Return the (X, Y) coordinate for the center point of the cell that contains the specified text.  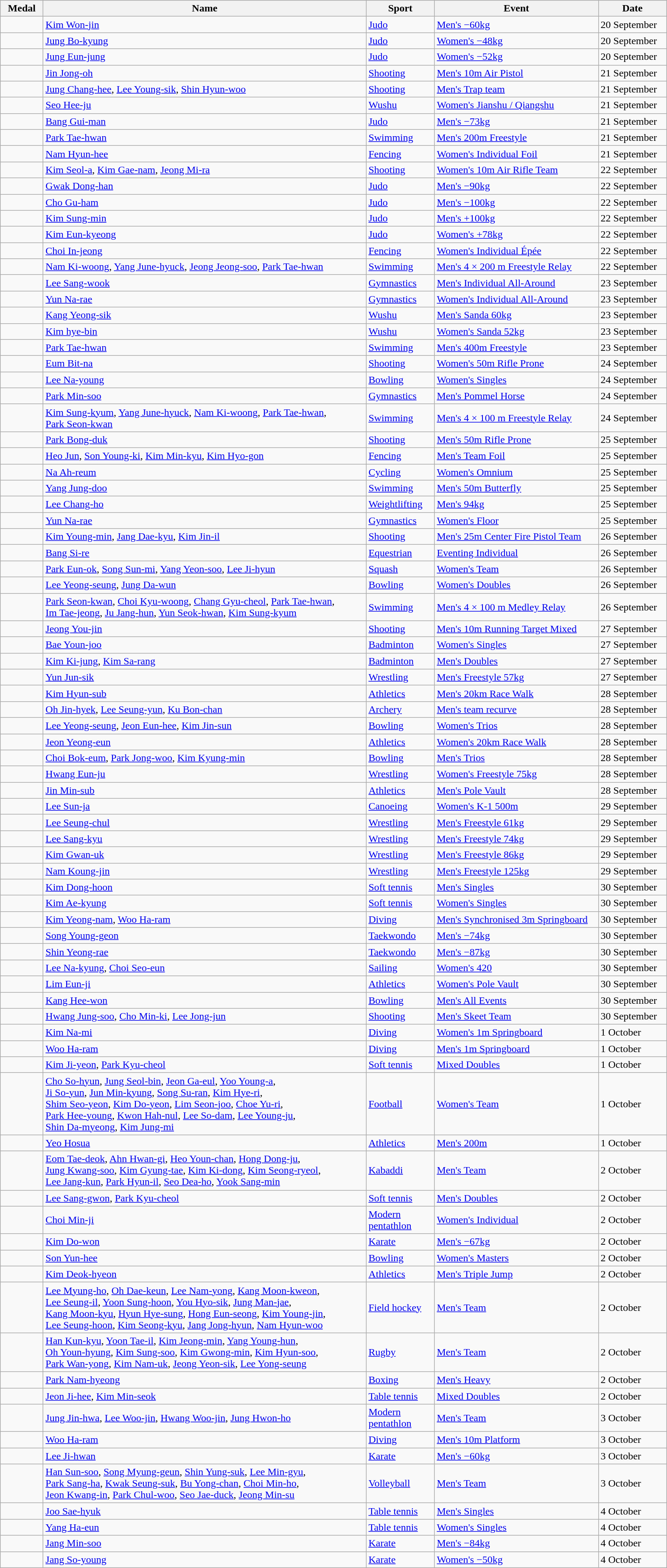
Men's −84kg (516, 1543)
Women's Sanda 52kg (516, 331)
Yang Jung-doo (205, 488)
Men's Pommel Horse (516, 396)
Yun Jun-sik (205, 677)
Men's 20km Race Walk (516, 693)
Men's +100kg (516, 218)
Kim Ae-kyung (205, 903)
Men's 25m Center Fire Pistol Team (516, 537)
Men's 10m Air Pistol (516, 73)
Jung Eun-jung (205, 57)
Kim Sung-min (205, 218)
Field hockey (401, 1308)
Women's 420 (516, 968)
Heo Jun, Son Young-ki, Kim Min-kyu, Kim Hyo-gon (205, 456)
Kim Ji-yeon, Park Kyu-cheol (205, 1065)
Jin Jong-oh (205, 73)
Women's 50m Rifle Prone (516, 364)
Kang Yeong-sik (205, 315)
Lee Na-kyung, Choi Seo-eun (205, 968)
Park Seon-kwan, Choi Kyu-woong, Chang Gyu-cheol, Park Tae-hwan,Im Tae-jeong, Ju Jang-hun, Yun Seok-hwan, Kim Sung-kyum (205, 607)
Men's 94kg (516, 504)
Men's Skeet Team (516, 1016)
Men's Freestyle 86kg (516, 855)
Kim Sung-kyum, Yang June-hyuck, Nam Ki-woong, Park Tae-hwan,Park Seon-kwan (205, 417)
Women's Individual Épée (516, 251)
Song Young-geon (205, 935)
Women's −52kg (516, 57)
Kim hye-bin (205, 331)
Men's −90kg (516, 186)
Archery (401, 709)
Men's Pole Vault (516, 790)
Men's −87kg (516, 952)
Men's −74kg (516, 935)
Lee Yeong-seung, Jeon Eun-hee, Kim Jin-sun (205, 725)
Event (516, 8)
Hwang Eun-ju (205, 774)
Bang Si-re (205, 553)
Jeon Yeong-eun (205, 742)
Lee Na-young (205, 380)
Jung Chang-hee, Lee Young-sik, Shin Hyun-woo (205, 89)
Jeon Ji-hee, Kim Min-seok (205, 1396)
Joo Sae-hyuk (205, 1511)
Women's Doubles (516, 585)
Kim Na-mi (205, 1033)
Men's 10m Running Target Mixed (516, 629)
Men's 400m Freestyle (516, 347)
Jung Bo-kyung (205, 41)
Yang Ha-eun (205, 1527)
Shin Yeong-rae (205, 952)
Sailing (401, 968)
Boxing (401, 1380)
Men's Freestyle 74kg (516, 839)
Men's Freestyle 57kg (516, 677)
Women's Individual All-Around (516, 299)
Kim Won-jin (205, 25)
Kim Dong-hoon (205, 887)
Kim Yeong-nam, Woo Ha-ram (205, 919)
Men's −73kg (516, 121)
Women's Individual (516, 1220)
Bang Gui-man (205, 121)
Nam Ki-woong, Yang June-hyuck, Jeong Jeong-soo, Park Tae-hwan (205, 267)
Lee Sang-gwon, Park Kyu-cheol (205, 1198)
Medal (22, 8)
Yeo Hosua (205, 1143)
Football (401, 1104)
Men's 200m (516, 1143)
Oh Jin-hyek, Lee Seung-yun, Ku Bon-chan (205, 709)
Men's Heavy (516, 1380)
Men's 4 × 200 m Freestyle Relay (516, 267)
Men's Freestyle 125kg (516, 871)
Kim Ki-jung, Kim Sa-rang (205, 661)
Lee Yeong-seung, Jung Da-wun (205, 585)
Women's Masters (516, 1258)
Hwang Jung-soo, Cho Min-ki, Lee Jong-jun (205, 1016)
Kim Eun-kyeong (205, 235)
Women's Floor (516, 521)
Men's Freestyle 61kg (516, 823)
Nam Hyun-hee (205, 154)
Women's Trios (516, 725)
Men's 1m Springboard (516, 1049)
Men's 10m Platform (516, 1440)
Kim Seol-a, Kim Gae-nam, Jeong Mi-ra (205, 170)
Son Yun-hee (205, 1258)
Kim Do-won (205, 1242)
Eum Bit-na (205, 364)
Lee Chang-ho (205, 504)
Bae Youn-joo (205, 645)
Lim Eun-ji (205, 984)
Jung Jin-hwa, Lee Woo-jin, Hwang Woo-jin, Jung Hwon-ho (205, 1418)
Kim Young-min, Jang Dae-kyu, Kim Jin-il (205, 537)
Weightlifting (401, 504)
Park Min-soo (205, 396)
Kim Gwan-uk (205, 855)
Squash (401, 569)
Women's K-1 500m (516, 806)
Kang Hee-won (205, 1000)
Na Ah-reum (205, 472)
Men's Individual All-Around (516, 283)
Park Nam-hyeong (205, 1380)
Lee Sang-wook (205, 283)
Canoeing (401, 806)
Lee Ji-hwan (205, 1456)
Women's 10m Air Rifle Team (516, 170)
Women's Omnium (516, 472)
Lee Sang-kyu (205, 839)
Men's 50m Rifle Prone (516, 440)
Men's Trios (516, 758)
Equestrian (401, 553)
Choi In-jeong (205, 251)
Nam Koung-jin (205, 871)
Women's 1m Springboard (516, 1033)
Women's +78kg (516, 235)
Women's −50kg (516, 1560)
Volleyball (401, 1484)
Park Bong-duk (205, 440)
Women's 20km Race Walk (516, 742)
Choi Min-ji (205, 1220)
Kim Deok-hyeon (205, 1274)
Men's 200m Freestyle (516, 137)
Men's Synchronised 3m Springboard (516, 919)
Men's Trap team (516, 89)
Kabaddi (401, 1170)
Name (205, 8)
Men's Team Foil (516, 456)
Lee Sun-ja (205, 806)
Women's −48kg (516, 41)
Men's 50m Butterfly (516, 488)
Men's Sanda 60kg (516, 315)
Men's 4 × 100 m Freestyle Relay (516, 417)
Gwak Dong-han (205, 186)
Men's −67kg (516, 1242)
Women's Freestyle 75kg (516, 774)
Men's 4 × 100 m Medley Relay (516, 607)
Date (632, 8)
Jang Min-soo (205, 1543)
Eventing Individual (516, 553)
Seo Hee-ju (205, 105)
Choi Bok-eum, Park Jong-woo, Kim Kyung-min (205, 758)
Rugby (401, 1352)
Men's team recurve (516, 709)
Women's Jianshu / Qiangshu (516, 105)
Cycling (401, 472)
Men's −100kg (516, 202)
Jeong You-jin (205, 629)
Jang So-young (205, 1560)
Men's Triple Jump (516, 1274)
Park Eun-ok, Song Sun-mi, Yang Yeon-soo, Lee Ji-hyun (205, 569)
Kim Hyun-sub (205, 693)
Lee Seung-chul (205, 823)
Women's Pole Vault (516, 984)
Men's All Events (516, 1000)
Cho Gu-ham (205, 202)
Jin Min-sub (205, 790)
Women's Individual Foil (516, 154)
Sport (401, 8)
